Determine the (X, Y) coordinate at the center of the cell enclosing the given text.  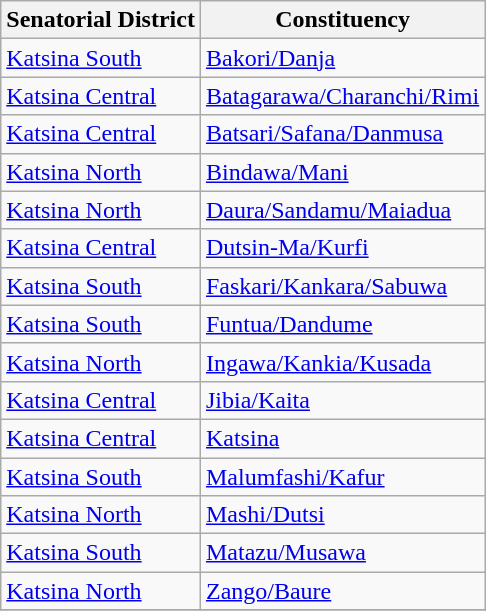
Funtua/Dandume (342, 324)
Bindawa/Mani (342, 172)
Daura/Sandamu/Maiadua (342, 210)
Katsina (342, 438)
Constituency (342, 20)
Dutsin-Ma/Kurfi (342, 248)
Batsari/Safana/Danmusa (342, 134)
Bakori/Danja (342, 58)
Malumfashi/Kafur (342, 477)
Jibia/Kaita (342, 400)
Batagarawa/Charanchi/Rimi (342, 96)
Faskari/Kankara/Sabuwa (342, 286)
Zango/Baure (342, 591)
Ingawa/Kankia/Kusada (342, 362)
Senatorial District (101, 20)
Mashi/Dutsi (342, 515)
Matazu/Musawa (342, 553)
